Extract the (X, Y) coordinate from the center of the cell holding the provided text.  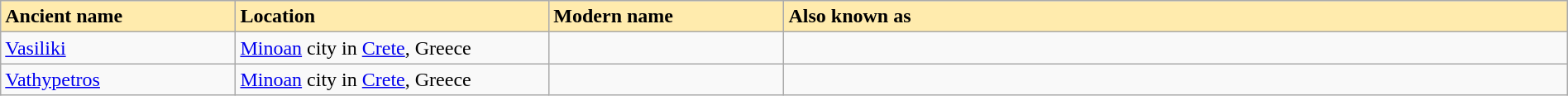
Also known as (1176, 17)
Vathypetros (118, 79)
Vasiliki (118, 48)
Ancient name (118, 17)
Modern name (667, 17)
Location (392, 17)
